Pinpoint the cell where the given text exists, returning its [x, y] midpoint coordinate. 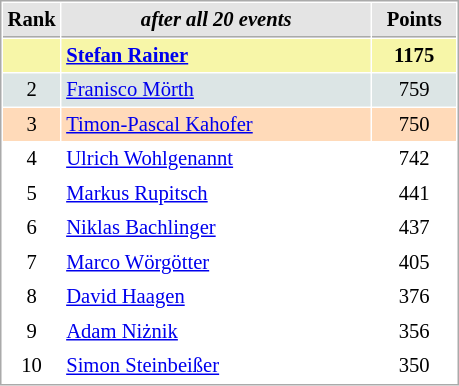
376 [414, 296]
759 [414, 90]
Adam Niżnik [216, 332]
1175 [414, 56]
7 [32, 262]
Stefan Rainer [216, 56]
6 [32, 228]
750 [414, 124]
4 [32, 158]
Niklas Bachlinger [216, 228]
Franisco Mörth [216, 90]
Simon Steinbeißer [216, 366]
3 [32, 124]
Markus Rupitsch [216, 194]
8 [32, 296]
10 [32, 366]
5 [32, 194]
Rank [32, 20]
David Haagen [216, 296]
Marco Wörgötter [216, 262]
437 [414, 228]
742 [414, 158]
441 [414, 194]
2 [32, 90]
405 [414, 262]
Ulrich Wohlgenannt [216, 158]
Timon-Pascal Kahofer [216, 124]
356 [414, 332]
350 [414, 366]
9 [32, 332]
Points [414, 20]
after all 20 events [216, 20]
